Find where the given text appears and provide that cell's center as (X, Y) coordinate. 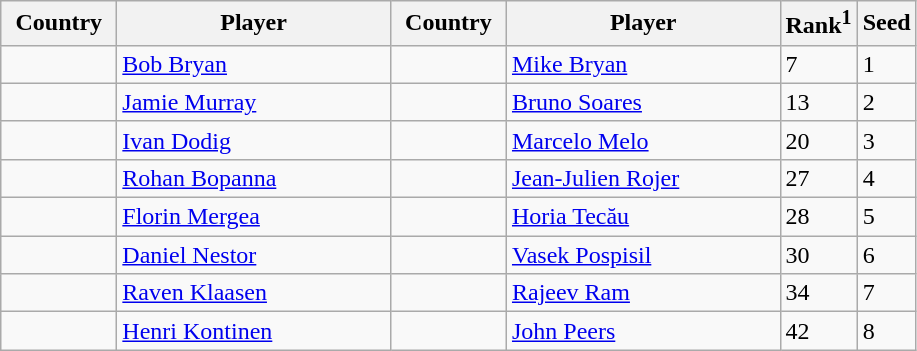
3 (886, 140)
Raven Klaasen (254, 293)
20 (818, 140)
2 (886, 102)
Bruno Soares (643, 102)
30 (818, 255)
Bob Bryan (254, 64)
28 (818, 217)
Rajeev Ram (643, 293)
Jamie Murray (254, 102)
27 (818, 178)
Rohan Bopanna (254, 178)
1 (886, 64)
Mike Bryan (643, 64)
6 (886, 255)
Seed (886, 24)
Vasek Pospisil (643, 255)
Marcelo Melo (643, 140)
Henri Kontinen (254, 331)
4 (886, 178)
Rank1 (818, 24)
Horia Tecău (643, 217)
Daniel Nestor (254, 255)
John Peers (643, 331)
8 (886, 331)
Ivan Dodig (254, 140)
34 (818, 293)
Florin Mergea (254, 217)
42 (818, 331)
5 (886, 217)
13 (818, 102)
Jean-Julien Rojer (643, 178)
